Locate the cell with the specified text and output its (x, y) center coordinate. 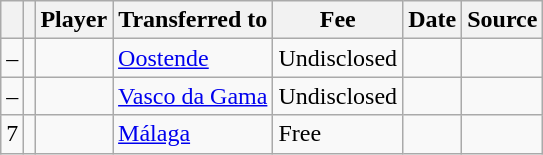
Oostende (193, 58)
Player (74, 20)
7 (12, 134)
Málaga (193, 134)
Date (432, 20)
Fee (338, 20)
Free (338, 134)
Transferred to (193, 20)
Vasco da Gama (193, 96)
Source (502, 20)
